Identify which cell holds the provided text, then report its (X, Y) central coordinate. 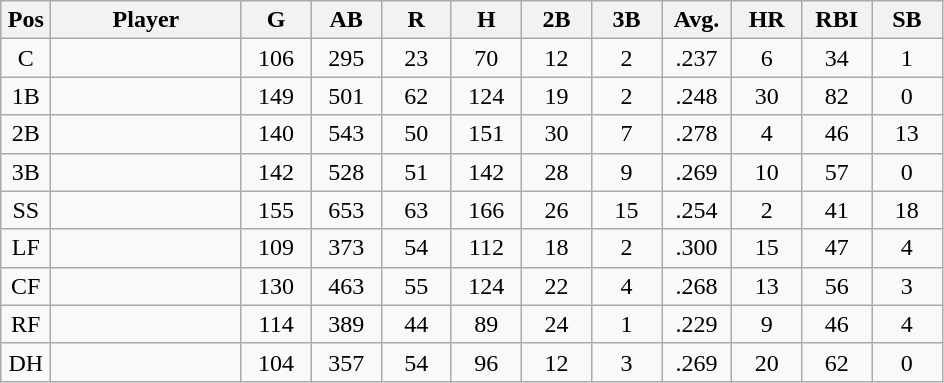
SS (26, 210)
SB (907, 20)
C (26, 58)
373 (346, 248)
51 (416, 172)
23 (416, 58)
CF (26, 286)
57 (837, 172)
Player (146, 20)
.254 (697, 210)
104 (276, 362)
1B (26, 96)
151 (486, 134)
10 (767, 172)
56 (837, 286)
50 (416, 134)
112 (486, 248)
6 (767, 58)
Avg. (697, 20)
R (416, 20)
155 (276, 210)
63 (416, 210)
H (486, 20)
130 (276, 286)
543 (346, 134)
96 (486, 362)
28 (556, 172)
.237 (697, 58)
295 (346, 58)
.300 (697, 248)
41 (837, 210)
89 (486, 324)
HR (767, 20)
114 (276, 324)
357 (346, 362)
7 (626, 134)
44 (416, 324)
166 (486, 210)
RBI (837, 20)
.248 (697, 96)
82 (837, 96)
55 (416, 286)
.278 (697, 134)
47 (837, 248)
389 (346, 324)
109 (276, 248)
34 (837, 58)
Pos (26, 20)
.229 (697, 324)
20 (767, 362)
DH (26, 362)
AB (346, 20)
106 (276, 58)
LF (26, 248)
G (276, 20)
463 (346, 286)
653 (346, 210)
.268 (697, 286)
26 (556, 210)
70 (486, 58)
22 (556, 286)
19 (556, 96)
149 (276, 96)
528 (346, 172)
501 (346, 96)
RF (26, 324)
24 (556, 324)
140 (276, 134)
